Capture the cell that displays the provided text and extract its (x, y) central coordinate. 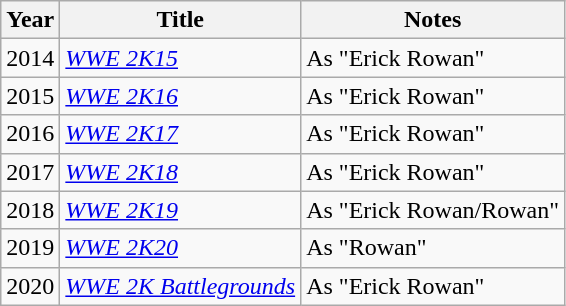
2020 (30, 286)
2017 (30, 172)
2019 (30, 248)
Year (30, 20)
2014 (30, 58)
Notes (433, 20)
Title (180, 20)
WWE 2K16 (180, 96)
2018 (30, 210)
2015 (30, 96)
WWE 2K15 (180, 58)
WWE 2K20 (180, 248)
As "Rowan" (433, 248)
As "Erick Rowan/Rowan" (433, 210)
WWE 2K19 (180, 210)
WWE 2K17 (180, 134)
WWE 2K Battlegrounds (180, 286)
2016 (30, 134)
WWE 2K18 (180, 172)
